Output the [X, Y] coordinate of the center of the cell containing the given text.  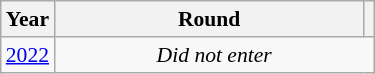
Did not enter [214, 55]
Year [28, 19]
2022 [28, 55]
Round [209, 19]
